Scan for the cell matching the given text and deliver its (x, y) coordinate at center. 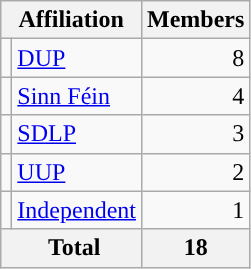
SDLP (77, 134)
3 (195, 134)
4 (195, 96)
Sinn Féin (77, 96)
2 (195, 172)
Members (195, 20)
18 (195, 248)
Affiliation (72, 20)
Total (72, 248)
DUP (77, 58)
1 (195, 210)
UUP (77, 172)
8 (195, 58)
Independent (77, 210)
